Find where the given text appears and provide that cell's center as (x, y) coordinate. 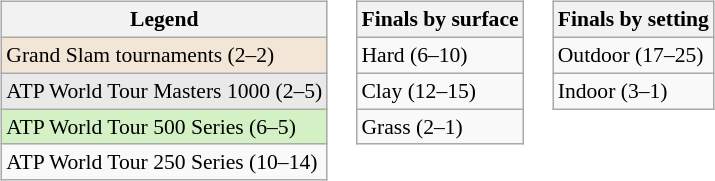
Indoor (3–1) (634, 91)
ATP World Tour 500 Series (6–5) (164, 127)
ATP World Tour Masters 1000 (2–5) (164, 91)
Clay (12–15) (440, 91)
Outdoor (17–25) (634, 55)
Hard (6–10) (440, 55)
ATP World Tour 250 Series (10–14) (164, 162)
Finals by surface (440, 20)
Grand Slam tournaments (2–2) (164, 55)
Finals by setting (634, 20)
Legend (164, 20)
Grass (2–1) (440, 127)
